Capture the cell that displays the provided text and extract its (x, y) central coordinate. 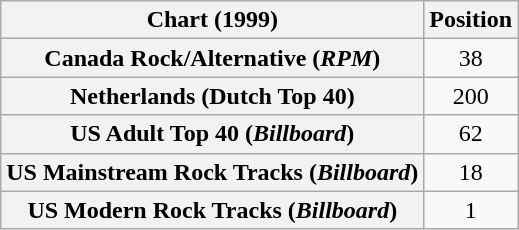
Position (471, 20)
US Modern Rock Tracks (Billboard) (212, 210)
200 (471, 96)
1 (471, 210)
Chart (1999) (212, 20)
US Adult Top 40 (Billboard) (212, 134)
Netherlands (Dutch Top 40) (212, 96)
18 (471, 172)
Canada Rock/Alternative (RPM) (212, 58)
38 (471, 58)
62 (471, 134)
US Mainstream Rock Tracks (Billboard) (212, 172)
